From the cell containing the given text, extract its center point as (x, y) coordinate. 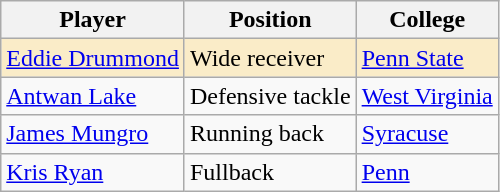
College (427, 20)
Defensive tackle (270, 96)
Running back (270, 134)
Eddie Drummond (93, 58)
West Virginia (427, 96)
Kris Ryan (93, 172)
Position (270, 20)
Wide receiver (270, 58)
James Mungro (93, 134)
Penn (427, 172)
Syracuse (427, 134)
Player (93, 20)
Penn State (427, 58)
Antwan Lake (93, 96)
Fullback (270, 172)
